Locate the cell with the specified text and output its (x, y) center coordinate. 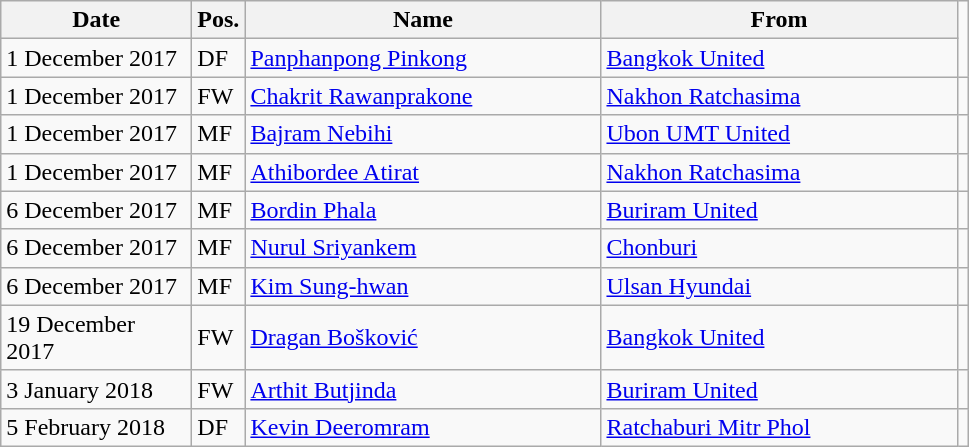
Chonburi (779, 248)
5 February 2018 (96, 427)
Bajram Nebihi (423, 134)
Dragan Bošković (423, 338)
Pos. (218, 20)
3 January 2018 (96, 389)
Arthit Butjinda (423, 389)
Name (423, 20)
Ubon UMT United (779, 134)
Date (96, 20)
Ratchaburi Mitr Phol (779, 427)
Panphanpong Pinkong (423, 58)
Chakrit Rawanprakone (423, 96)
Nurul Sriyankem (423, 248)
Kevin Deeromram (423, 427)
Bordin Phala (423, 210)
Athibordee Atirat (423, 172)
Ulsan Hyundai (779, 286)
From (779, 20)
19 December 2017 (96, 338)
Kim Sung-hwan (423, 286)
